Detect which cell encompasses the target text, then output its (X, Y) center coordinate. 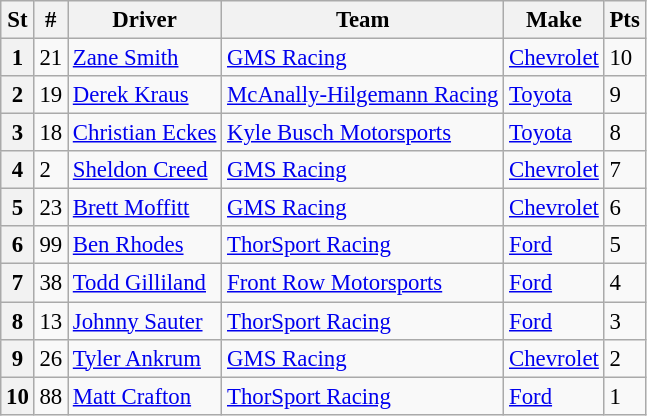
Johnny Sauter (145, 321)
18 (50, 133)
Front Row Motorsports (363, 283)
21 (50, 58)
Kyle Busch Motorsports (363, 133)
Christian Eckes (145, 133)
Todd Gilliland (145, 283)
Make (554, 20)
Driver (145, 20)
Derek Kraus (145, 95)
19 (50, 95)
Sheldon Creed (145, 170)
Tyler Ankrum (145, 358)
Zane Smith (145, 58)
Matt Crafton (145, 396)
Team (363, 20)
88 (50, 396)
38 (50, 283)
Ben Rhodes (145, 245)
# (50, 20)
13 (50, 321)
99 (50, 245)
Pts (624, 20)
McAnally-Hilgemann Racing (363, 95)
St (18, 20)
23 (50, 208)
26 (50, 358)
Brett Moffitt (145, 208)
